From the cell containing the given text, extract its center point as [X, Y] coordinate. 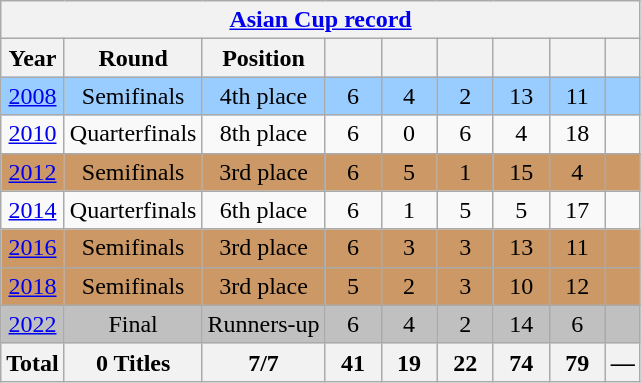
2010 [33, 134]
6th place [264, 210]
0 Titles [133, 362]
Runners-up [264, 324]
2014 [33, 210]
Year [33, 58]
2012 [33, 172]
8th place [264, 134]
41 [353, 362]
79 [577, 362]
Round [133, 58]
2018 [33, 286]
15 [521, 172]
0 [409, 134]
22 [465, 362]
4th place [264, 96]
17 [577, 210]
Final [133, 324]
Total [33, 362]
18 [577, 134]
10 [521, 286]
2016 [33, 248]
2022 [33, 324]
74 [521, 362]
Position [264, 58]
14 [521, 324]
Asian Cup record [321, 20]
2008 [33, 96]
12 [577, 286]
— [622, 362]
7/7 [264, 362]
19 [409, 362]
